Identify which cell holds the provided text, then report its [X, Y] central coordinate. 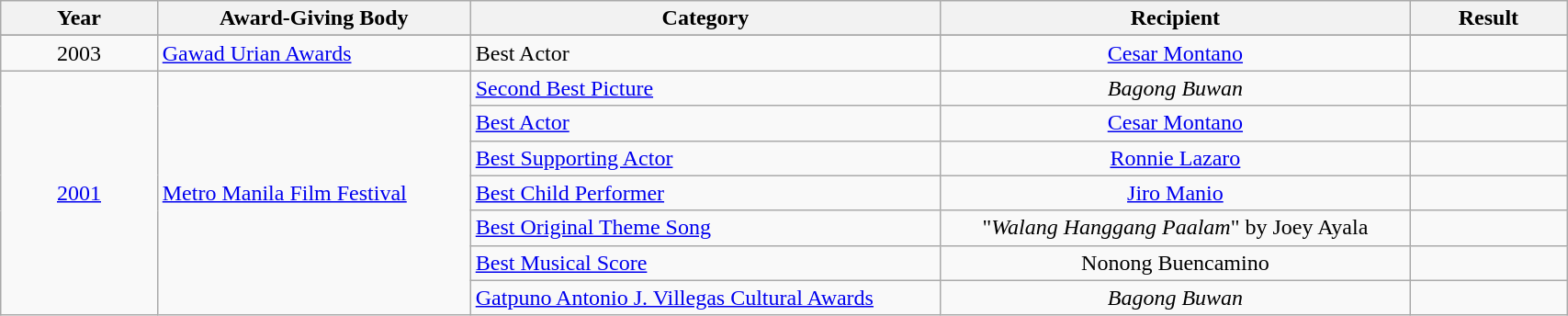
2003 [79, 53]
Award-Giving Body [314, 18]
Nonong Buencamino [1176, 263]
Year [79, 18]
Best Original Theme Song [705, 228]
Best Supporting Actor [705, 158]
Ronnie Lazaro [1176, 158]
Category [705, 18]
Result [1488, 18]
Second Best Picture [705, 88]
Jiro Manio [1176, 193]
Gatpuno Antonio J. Villegas Cultural Awards [705, 298]
Best Child Performer [705, 193]
Gawad Urian Awards [314, 53]
"Walang Hanggang Paalam" by Joey Ayala [1176, 228]
Metro Manila Film Festival [314, 193]
Best Musical Score [705, 263]
Recipient [1176, 18]
2001 [79, 193]
